Determine the [X, Y] coordinate at the center of the cell enclosing the given text.  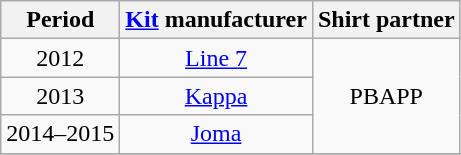
2014–2015 [60, 134]
2012 [60, 58]
Kit manufacturer [216, 20]
Period [60, 20]
Kappa [216, 96]
PBAPP [386, 96]
Joma [216, 134]
Shirt partner [386, 20]
2013 [60, 96]
Line 7 [216, 58]
